Determine the (X, Y) coordinate at the center of the cell enclosing the given text.  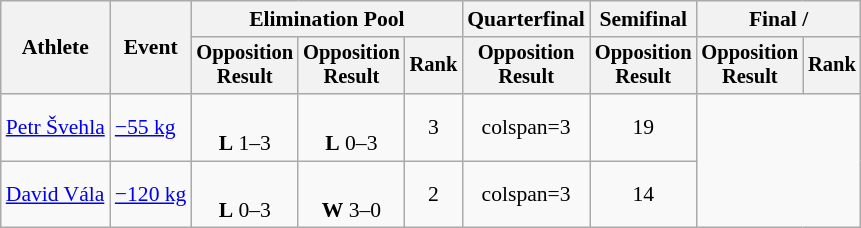
Athlete (56, 48)
−120 kg (151, 194)
Semifinal (644, 19)
L 1–3 (244, 128)
Final / (778, 19)
Quarterfinal (526, 19)
Petr Švehla (56, 128)
14 (644, 194)
Event (151, 48)
Elimination Pool (326, 19)
19 (644, 128)
2 (434, 194)
David Vála (56, 194)
−55 kg (151, 128)
3 (434, 128)
W 3–0 (352, 194)
